From the cell containing the given text, extract its center point as [X, Y] coordinate. 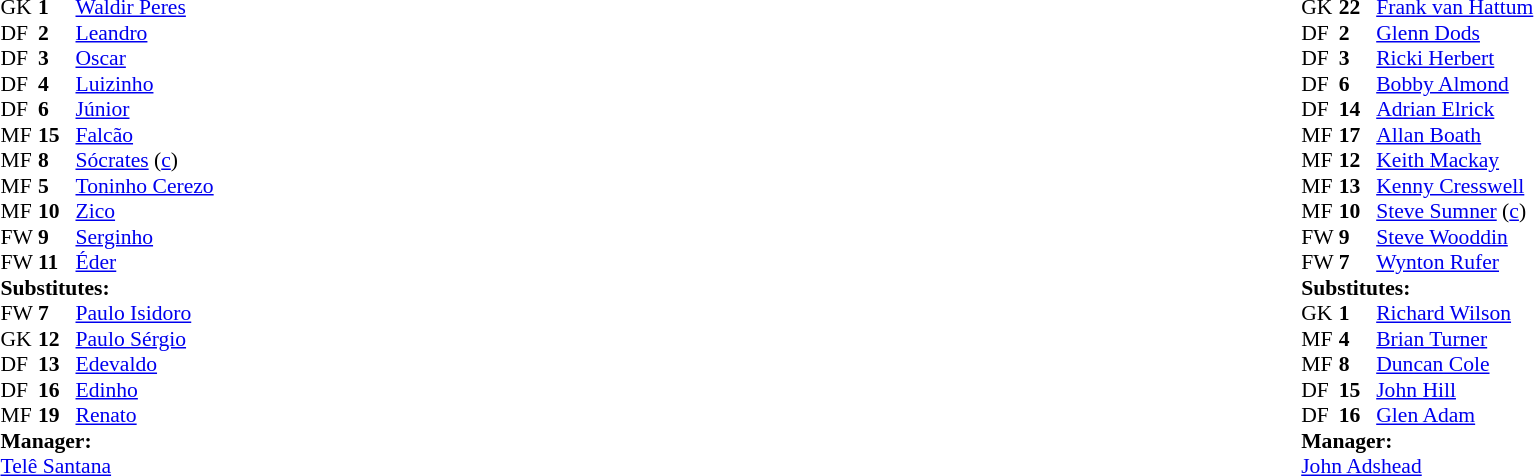
Glen Adam [1454, 415]
Toninho Cerezo [145, 186]
Oscar [145, 59]
Paulo Sérgio [145, 339]
Edevaldo [145, 365]
Zico [145, 211]
Júnior [145, 109]
Duncan Cole [1454, 365]
Richard Wilson [1454, 313]
Steve Wooddin [1454, 237]
Paulo Isidoro [145, 313]
Éder [145, 263]
14 [1358, 109]
1 [1358, 313]
Brian Turner [1454, 339]
Keith Mackay [1454, 161]
Wynton Rufer [1454, 263]
11 [57, 263]
Steve Sumner (c) [1454, 211]
Luizinho [145, 84]
Edinho [145, 390]
Bobby Almond [1454, 84]
John Hill [1454, 390]
Adrian Elrick [1454, 109]
Sócrates (c) [145, 161]
Serginho [145, 237]
19 [57, 415]
Glenn Dods [1454, 33]
Leandro [145, 33]
5 [57, 186]
Falcão [145, 135]
Renato [145, 415]
Allan Boath [1454, 135]
17 [1358, 135]
Ricki Herbert [1454, 59]
Kenny Cresswell [1454, 186]
